Provide the (x, y) coordinate of the cell's center where the given text is located.  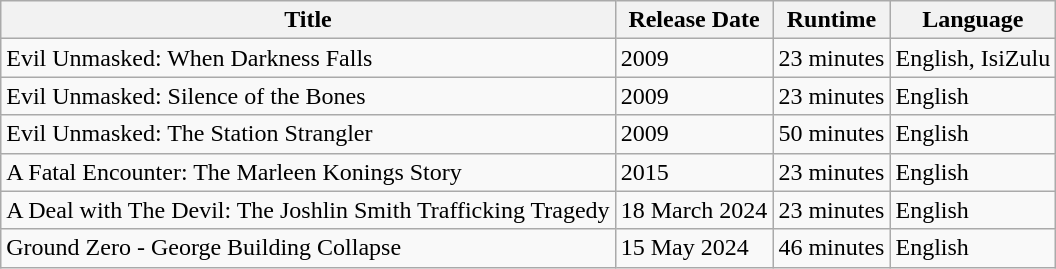
A Deal with The Devil: The Joshlin Smith Trafficking Tragedy (308, 210)
46 minutes (832, 248)
English, IsiZulu (973, 58)
Release Date (694, 20)
2015 (694, 172)
Evil Unmasked: The Station Strangler (308, 134)
Ground Zero - George Building Collapse (308, 248)
Runtime (832, 20)
15 May 2024 (694, 248)
Evil Unmasked: Silence of the Bones (308, 96)
50 minutes (832, 134)
A Fatal Encounter: The Marleen Konings Story (308, 172)
Language (973, 20)
Title (308, 20)
18 March 2024 (694, 210)
Evil Unmasked: When Darkness Falls (308, 58)
